From the cell containing the given text, extract its center point as [x, y] coordinate. 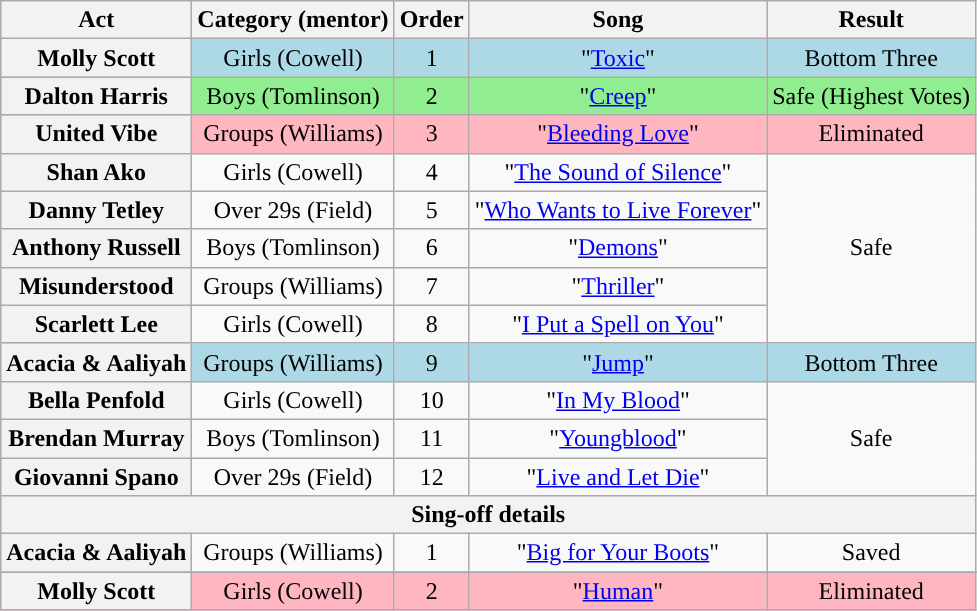
Scarlett Lee [96, 324]
Saved [872, 553]
"Youngblood" [618, 438]
"Human" [618, 591]
"Who Wants to Live Forever" [618, 210]
6 [432, 248]
Category (mentor) [293, 20]
Giovanni Spano [96, 477]
"Creep" [618, 96]
Result [872, 20]
Danny Tetley [96, 210]
10 [432, 400]
Dalton Harris [96, 96]
9 [432, 362]
United Vibe [96, 134]
7 [432, 286]
4 [432, 172]
Brendan Murray [96, 438]
"Toxic" [618, 58]
"I Put a Spell on You" [618, 324]
Song [618, 20]
Act [96, 20]
12 [432, 477]
"In My Blood" [618, 400]
"Jump" [618, 362]
"Live and Let Die" [618, 477]
Safe (Highest Votes) [872, 96]
Sing-off details [488, 515]
11 [432, 438]
"The Sound of Silence" [618, 172]
"Thriller" [618, 286]
"Bleeding Love" [618, 134]
5 [432, 210]
Bella Penfold [96, 400]
"Big for Your Boots" [618, 553]
8 [432, 324]
3 [432, 134]
Order [432, 20]
Misunderstood [96, 286]
Shan Ako [96, 172]
"Demons" [618, 248]
Anthony Russell [96, 248]
